Find where the given text appears and provide that cell's center as [x, y] coordinate. 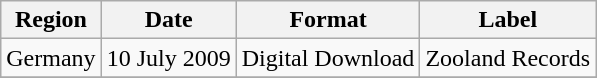
Germany [51, 58]
Label [508, 20]
Digital Download [328, 58]
Format [328, 20]
Region [51, 20]
Zooland Records [508, 58]
10 July 2009 [168, 58]
Date [168, 20]
